Pinpoint the cell where the given text exists, returning its [X, Y] midpoint coordinate. 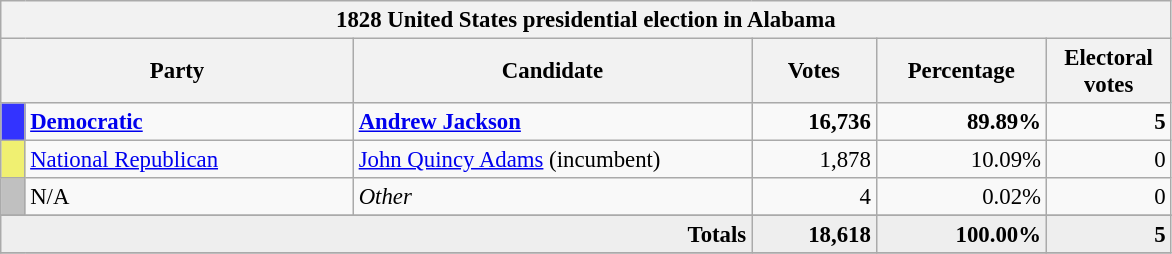
Democratic [189, 122]
89.89% [961, 122]
Candidate [552, 72]
18,618 [814, 235]
Percentage [961, 72]
1828 United States presidential election in Alabama [586, 20]
10.09% [961, 160]
Votes [814, 72]
Andrew Jackson [552, 122]
Electoral votes [1108, 72]
John Quincy Adams (incumbent) [552, 160]
N/A [189, 197]
1,878 [814, 160]
0.02% [961, 197]
National Republican [189, 160]
4 [814, 197]
100.00% [961, 235]
Totals [376, 235]
Other [552, 197]
Party [178, 72]
16,736 [814, 122]
